Identify which cell holds the provided text, then report its [X, Y] central coordinate. 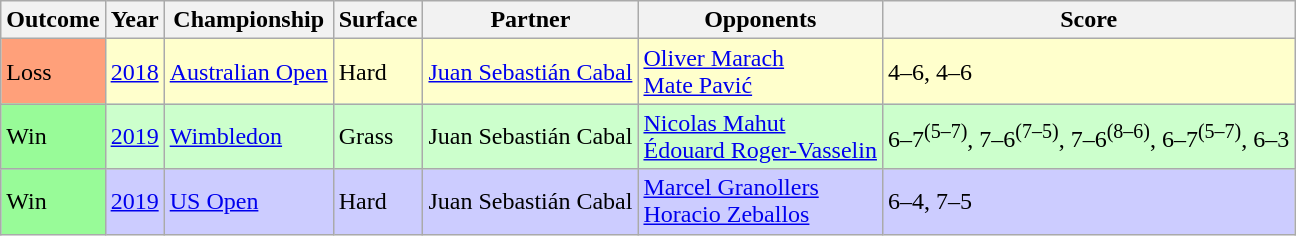
Wimbledon [248, 136]
Oliver Marach Mate Pavić [760, 72]
Outcome [53, 20]
Surface [378, 20]
Score [1088, 20]
Partner [530, 20]
2018 [134, 72]
Loss [53, 72]
Opponents [760, 20]
Marcel Granollers Horacio Zeballos [760, 202]
4–6, 4–6 [1088, 72]
Year [134, 20]
Nicolas Mahut Édouard Roger-Vasselin [760, 136]
Championship [248, 20]
Australian Open [248, 72]
Grass [378, 136]
6–4, 7–5 [1088, 202]
US Open [248, 202]
6–7(5–7), 7–6(7–5), 7–6(8–6), 6–7(5–7), 6–3 [1088, 136]
